Identify which cell holds the provided text, then report its (x, y) central coordinate. 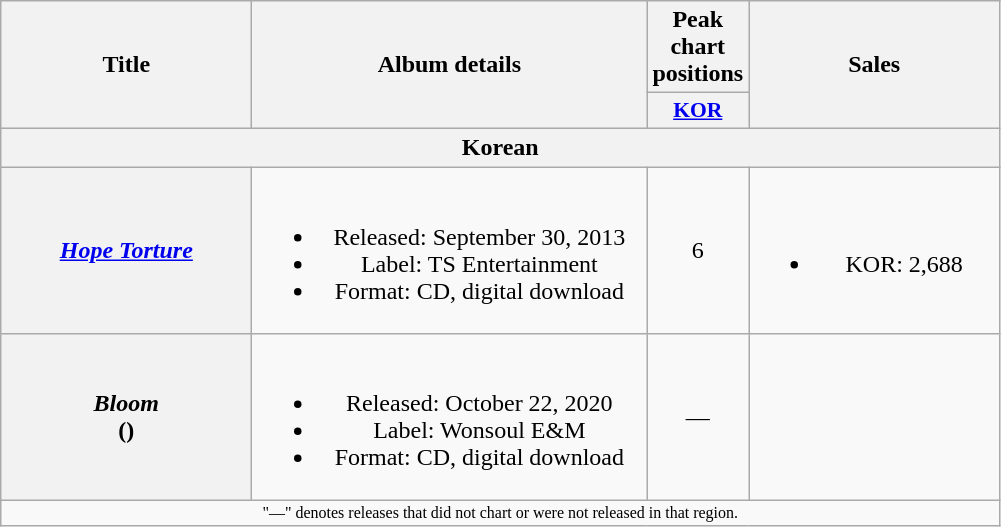
6 (698, 250)
Sales (874, 65)
KOR (698, 111)
KOR: 2,688 (874, 250)
Peak chart positions (698, 47)
Released: September 30, 2013Label: TS EntertainmentFormat: CD, digital download (450, 250)
Title (126, 65)
Released: October 22, 2020Label: Wonsoul E&MFormat: CD, digital download (450, 418)
— (698, 418)
Hope Torture (126, 250)
Album details (450, 65)
"—" denotes releases that did not chart or were not released in that region. (500, 513)
Korean (500, 147)
Bloom () (126, 418)
